For the text-containing cell, return its midpoint in [x, y] coordinate format. 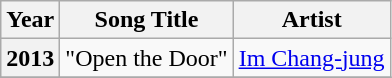
Year [30, 20]
Song Title [146, 20]
Artist [312, 20]
Im Chang-jung [312, 58]
"Open the Door" [146, 58]
2013 [30, 58]
